From the cell containing the given text, extract its center point as [X, Y] coordinate. 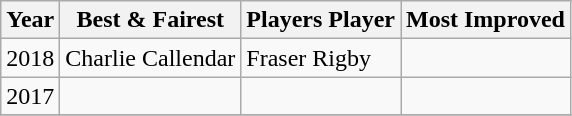
Most Improved [485, 20]
Fraser Rigby [321, 58]
Players Player [321, 20]
2018 [30, 58]
Charlie Callendar [150, 58]
Best & Fairest [150, 20]
2017 [30, 96]
Year [30, 20]
